Detect which cell encompasses the target text, then output its [x, y] center coordinate. 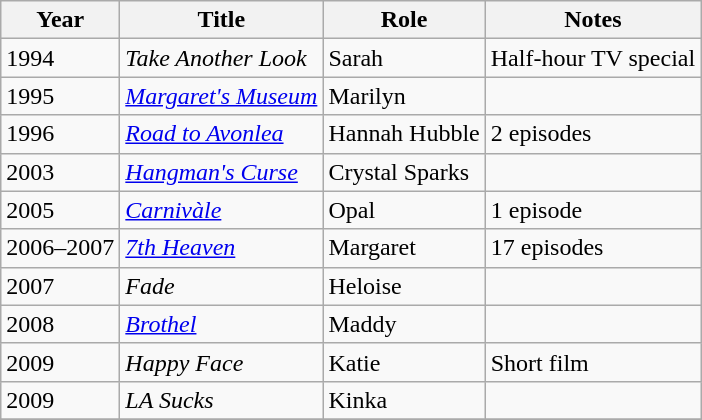
Title [222, 20]
Margaret [404, 248]
Short film [592, 362]
Road to Avonlea [222, 134]
1996 [60, 134]
1995 [60, 96]
Margaret's Museum [222, 96]
Hangman's Curse [222, 172]
Year [60, 20]
Happy Face [222, 362]
Fade [222, 286]
Half-hour TV special [592, 58]
Hannah Hubble [404, 134]
7th Heaven [222, 248]
Maddy [404, 324]
Kinka [404, 400]
Katie [404, 362]
1994 [60, 58]
2 episodes [592, 134]
Opal [404, 210]
2003 [60, 172]
2007 [60, 286]
Brothel [222, 324]
Take Another Look [222, 58]
Sarah [404, 58]
2006–2007 [60, 248]
17 episodes [592, 248]
2008 [60, 324]
Heloise [404, 286]
1 episode [592, 210]
LA Sucks [222, 400]
Role [404, 20]
Marilyn [404, 96]
2005 [60, 210]
Notes [592, 20]
Carnivàle [222, 210]
Crystal Sparks [404, 172]
